Scan for the cell matching the given text and deliver its [X, Y] coordinate at center. 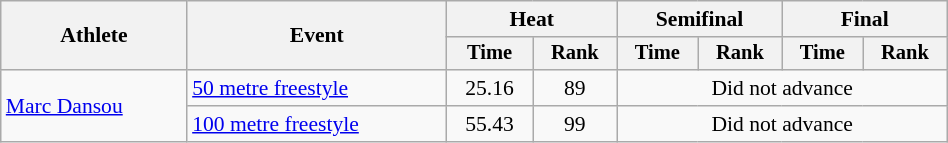
Semifinal [700, 19]
Event [316, 36]
89 [575, 88]
Marc Dansou [94, 106]
50 metre freestyle [316, 88]
100 metre freestyle [316, 124]
55.43 [489, 124]
25.16 [489, 88]
99 [575, 124]
Athlete [94, 36]
Heat [532, 19]
Final [864, 19]
